Search for the cell housing the specified text and yield its [x, y] center coordinate. 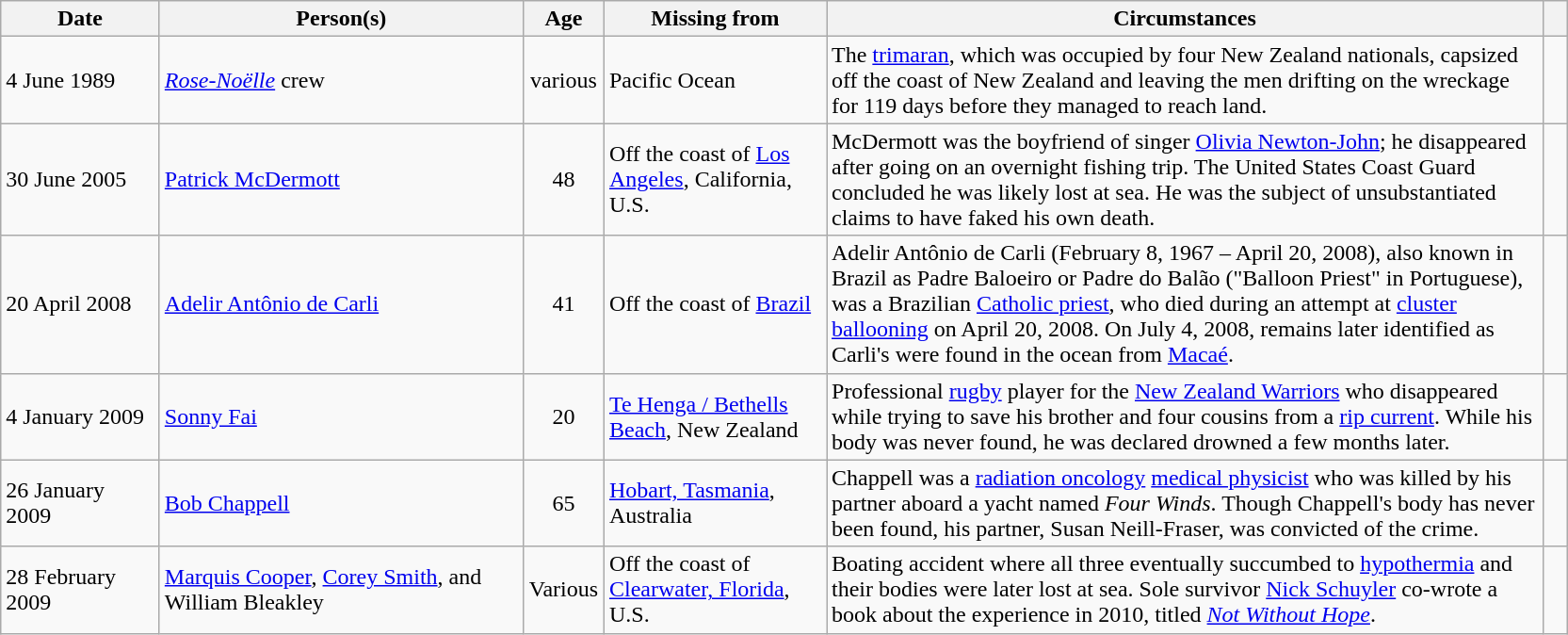
Off the coast of Los Angeles, California, U.S. [715, 179]
Adelir Antônio de Carli [341, 304]
Circumstances [1185, 19]
26 January 2009 [81, 503]
Te Henga / Bethells Beach, New Zealand [715, 416]
Date [81, 19]
30 June 2005 [81, 179]
Off the coast of Clearwater, Florida, U.S. [715, 590]
Patrick McDermott [341, 179]
Rose-Noëlle crew [341, 80]
Pacific Ocean [715, 80]
Bob Chappell [341, 503]
48 [563, 179]
Hobart, Tasmania, Australia [715, 503]
Various [563, 590]
Marquis Cooper, Corey Smith, and William Bleakley [341, 590]
Sonny Fai [341, 416]
4 January 2009 [81, 416]
4 June 1989 [81, 80]
41 [563, 304]
Off the coast of Brazil [715, 304]
Person(s) [341, 19]
Age [563, 19]
20 April 2008 [81, 304]
28 February 2009 [81, 590]
Missing from [715, 19]
65 [563, 503]
various [563, 80]
20 [563, 416]
